Identify which cell holds the provided text, then report its [X, Y] central coordinate. 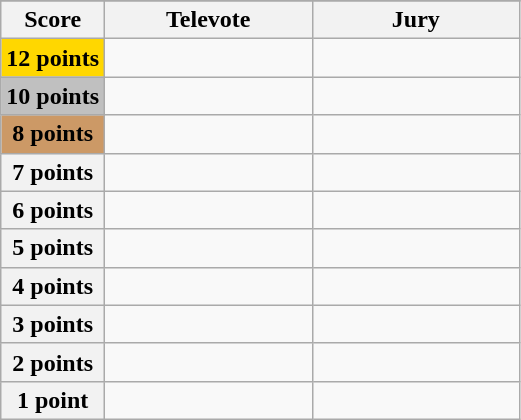
Televote [209, 20]
3 points [53, 324]
7 points [53, 172]
8 points [53, 134]
4 points [53, 286]
10 points [53, 96]
2 points [53, 362]
Score [53, 20]
1 point [53, 400]
5 points [53, 248]
Jury [416, 20]
12 points [53, 58]
6 points [53, 210]
